Capture the cell that displays the provided text and extract its (x, y) central coordinate. 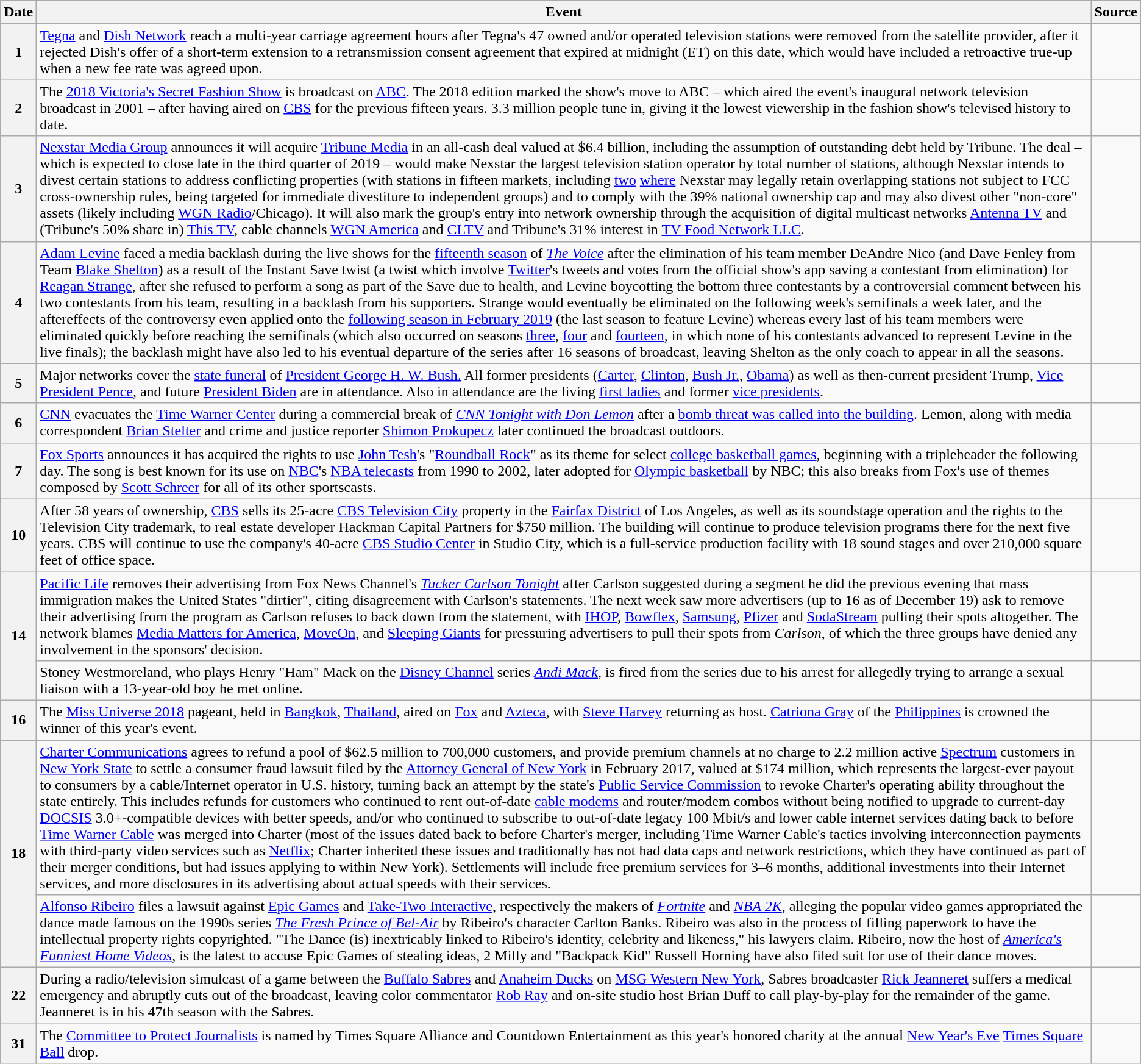
4 (18, 302)
Date (18, 12)
22 (18, 996)
16 (18, 719)
1 (18, 52)
Source (1115, 12)
5 (18, 383)
7 (18, 471)
31 (18, 1044)
14 (18, 635)
18 (18, 854)
6 (18, 423)
2 (18, 108)
10 (18, 535)
Event (564, 12)
3 (18, 189)
